Provide the (X, Y) coordinate of the cell's center where the given text is located.  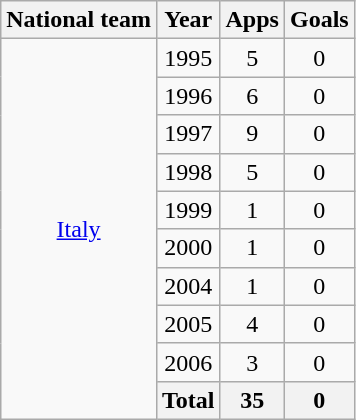
2004 (188, 286)
4 (252, 324)
1997 (188, 134)
2006 (188, 362)
1998 (188, 172)
9 (252, 134)
1995 (188, 58)
National team (79, 20)
1999 (188, 210)
6 (252, 96)
35 (252, 400)
2005 (188, 324)
3 (252, 362)
Apps (252, 20)
1996 (188, 96)
Italy (79, 230)
Total (188, 400)
Goals (319, 20)
2000 (188, 248)
Year (188, 20)
